Find where the given text appears and provide that cell's center as (x, y) coordinate. 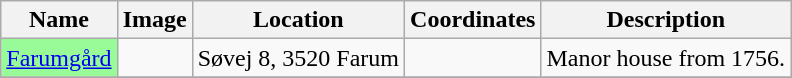
Søvej 8, 3520 Farum (298, 58)
Manor house from 1756. (666, 58)
Coordinates (473, 20)
Name (59, 20)
Image (154, 20)
Farumgård (59, 58)
Description (666, 20)
Location (298, 20)
